Detect which cell encompasses the target text, then output its (X, Y) center coordinate. 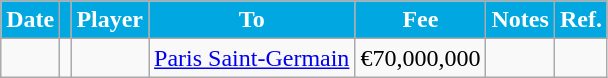
Date (30, 20)
Notes (520, 20)
To (252, 20)
Player (110, 20)
Fee (420, 20)
Ref. (580, 20)
Paris Saint-Germain (252, 58)
€70,000,000 (420, 58)
